Determine the (x, y) coordinate at the center of the cell enclosing the given text.  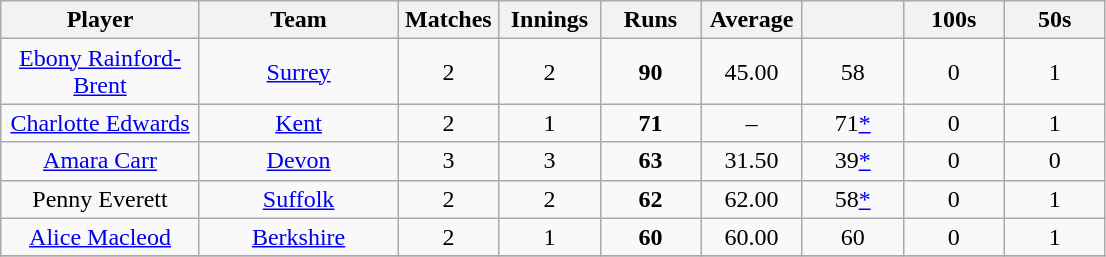
Player (100, 20)
90 (650, 72)
Charlotte Edwards (100, 123)
60.00 (752, 237)
Average (752, 20)
45.00 (752, 72)
– (752, 123)
58 (852, 72)
39* (852, 161)
Runs (650, 20)
63 (650, 161)
Penny Everett (100, 199)
Devon (298, 161)
71* (852, 123)
58* (852, 199)
Team (298, 20)
71 (650, 123)
Kent (298, 123)
Matches (448, 20)
Innings (550, 20)
Alice Macleod (100, 237)
62 (650, 199)
Berkshire (298, 237)
62.00 (752, 199)
Suffolk (298, 199)
Ebony Rainford-Brent (100, 72)
100s (954, 20)
Amara Carr (100, 161)
Surrey (298, 72)
50s (1054, 20)
31.50 (752, 161)
